Locate the cell with the specified text and output its (X, Y) center coordinate. 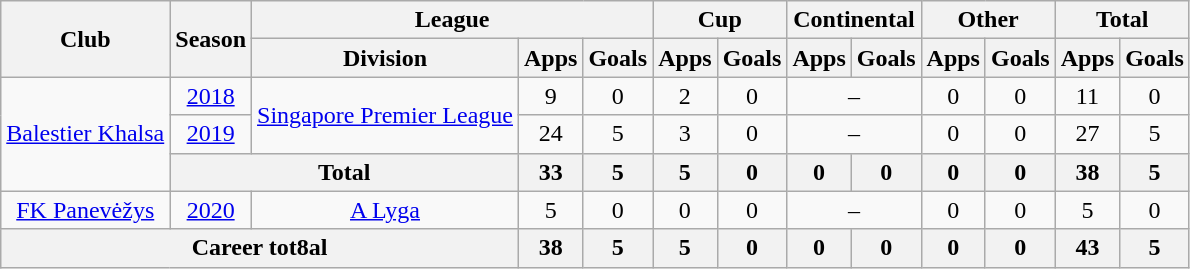
43 (1087, 248)
Division (386, 58)
33 (550, 172)
Career tot8al (260, 248)
Season (211, 39)
11 (1087, 96)
FK Panevėžys (86, 210)
Singapore Premier League (386, 115)
Balestier Khalsa (86, 134)
Cup (720, 20)
Other (988, 20)
A Lyga (386, 210)
Continental (854, 20)
2 (685, 96)
Club (86, 39)
24 (550, 134)
9 (550, 96)
27 (1087, 134)
2019 (211, 134)
League (452, 20)
2018 (211, 96)
2020 (211, 210)
3 (685, 134)
